For the text-containing cell, return its midpoint in (x, y) coordinate format. 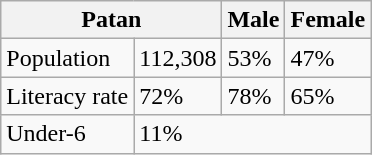
47% (328, 58)
Male (254, 20)
112,308 (178, 58)
65% (328, 96)
Literacy rate (68, 96)
53% (254, 58)
Female (328, 20)
Under-6 (68, 134)
78% (254, 96)
72% (178, 96)
Population (68, 58)
11% (252, 134)
Patan (112, 20)
